Pinpoint the cell where the given text exists, returning its [x, y] midpoint coordinate. 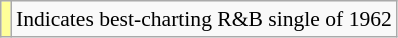
Indicates best-charting R&B single of 1962 [204, 19]
